Provide the [x, y] coordinate of the cell's center where the given text is located.  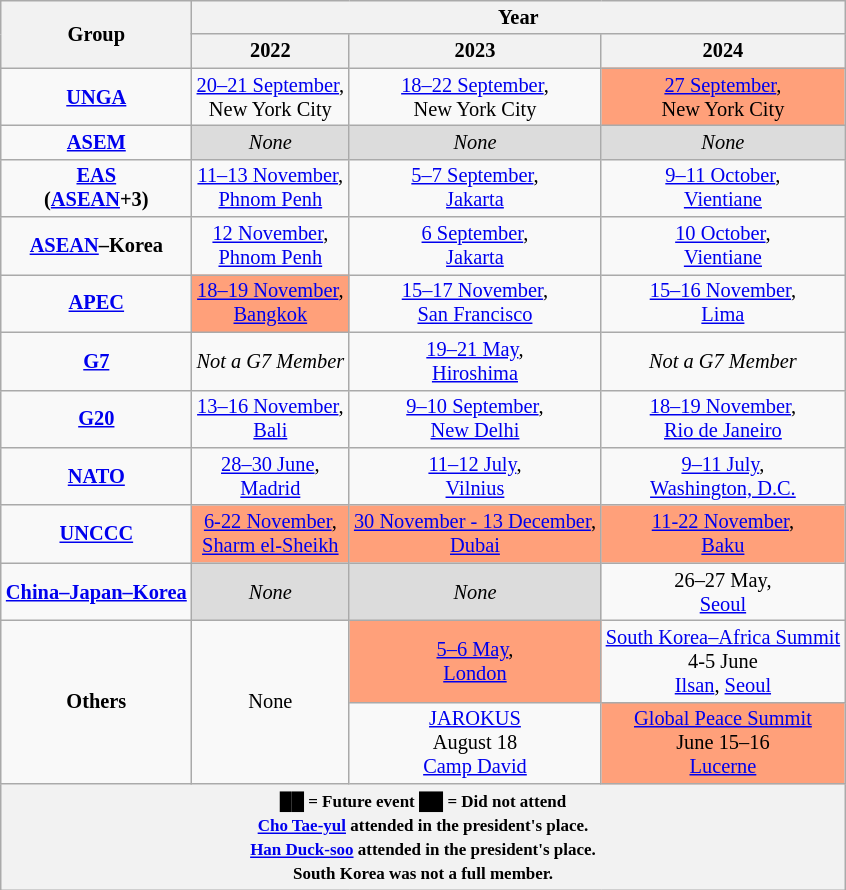
20–21 September, New York City [270, 97]
2023 [475, 51]
15–16 November, Lima [723, 303]
APEC [96, 303]
JAROKUSAugust 18 Camp David [475, 743]
11–13 November, Phnom Penh [270, 188]
5–7 September, Jakarta [475, 188]
18–22 September, New York City [475, 97]
9–10 September, New Delhi [475, 419]
12 November, Phnom Penh [270, 246]
South Korea–Africa Summit4-5 JuneIlsan, Seoul [723, 661]
11–12 July, Vilnius [475, 476]
G20 [96, 419]
30 November - 13 December, Dubai [475, 534]
UNCCC [96, 534]
6-22 November, Sharm el-Sheikh [270, 534]
UNGA [96, 97]
Group [96, 34]
15–17 November, San Francisco [475, 303]
9–11 July, Washington, D.C. [723, 476]
11-22 November, Baku [723, 534]
6 September, Jakarta [475, 246]
2024 [723, 51]
ASEAN–Korea [96, 246]
9–11 October, Vientiane [723, 188]
NATO [96, 476]
G7 [96, 361]
5–6 May, London [475, 661]
Global Peace SummitJune 15–16 Lucerne [723, 743]
13–16 November, Bali [270, 419]
EAS(ASEAN+3) [96, 188]
28–30 June, Madrid [270, 476]
2022 [270, 51]
10 October, Vientiane [723, 246]
China–Japan–Korea [96, 592]
18–19 November, Rio de Janeiro [723, 419]
27 September, New York City [723, 97]
Year [518, 17]
19–21 May, Hiroshima [475, 361]
18–19 November, Bangkok [270, 303]
ASEM [96, 142]
Others [96, 702]
26–27 May, Seoul [723, 592]
